Find where the given text appears and provide that cell's center as [x, y] coordinate. 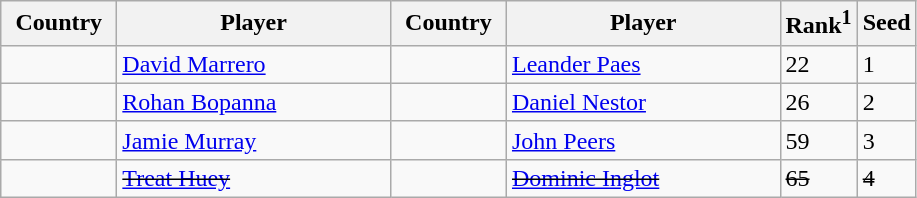
4 [886, 178]
65 [818, 178]
3 [886, 140]
Rank1 [818, 24]
59 [818, 140]
John Peers [643, 140]
Rohan Bopanna [254, 102]
2 [886, 102]
Daniel Nestor [643, 102]
Dominic Inglot [643, 178]
David Marrero [254, 64]
Seed [886, 24]
22 [818, 64]
Treat Huey [254, 178]
Jamie Murray [254, 140]
Leander Paes [643, 64]
26 [818, 102]
1 [886, 64]
